Return the [X, Y] coordinate for the center point of the cell that contains the specified text.  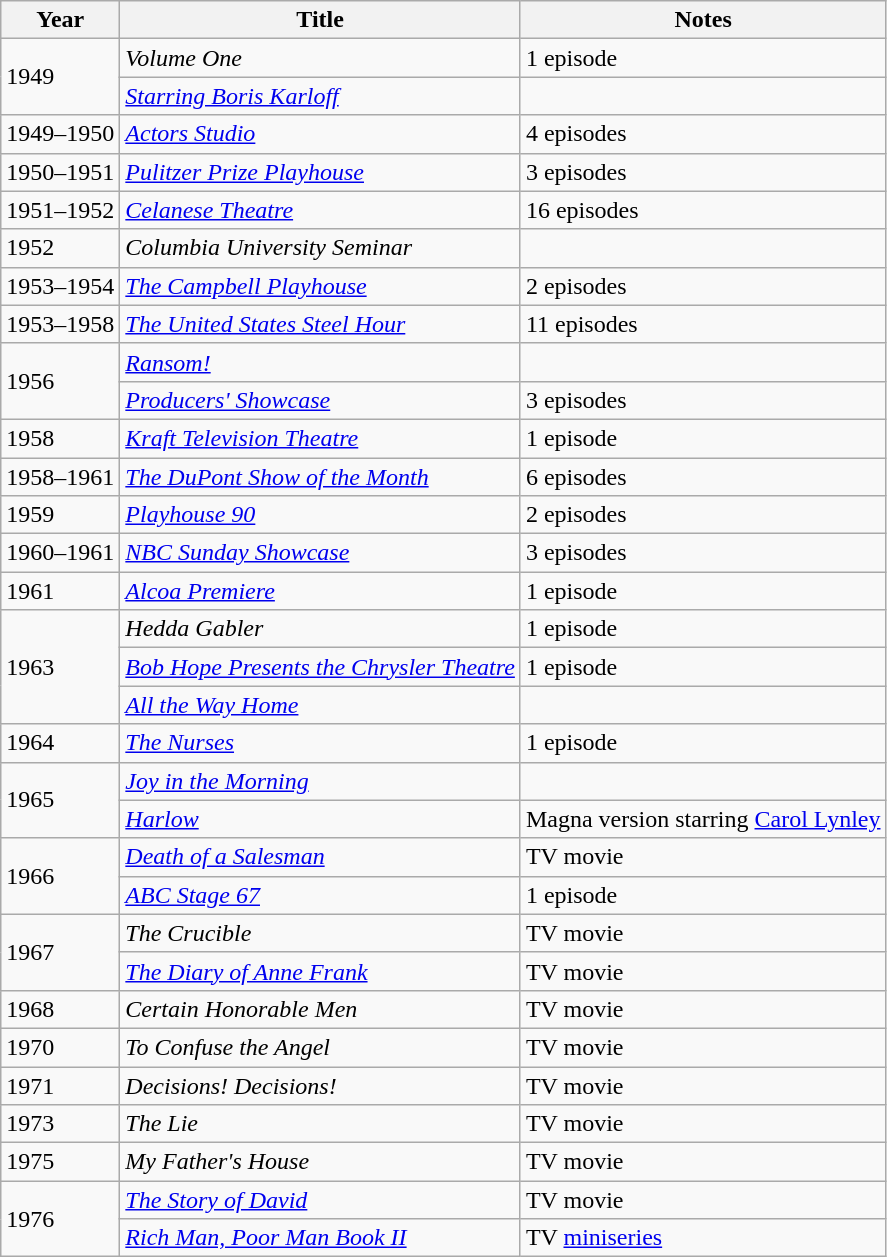
The United States Steel Hour [320, 324]
Hedda Gabler [320, 629]
Kraft Television Theatre [320, 438]
1964 [60, 743]
1967 [60, 952]
Title [320, 20]
The Diary of Anne Frank [320, 971]
16 episodes [703, 210]
1951–1952 [60, 210]
NBC Sunday Showcase [320, 553]
1973 [60, 1124]
1959 [60, 515]
Columbia University Seminar [320, 248]
Bob Hope Presents the Chrysler Theatre [320, 667]
1976 [60, 1219]
Year [60, 20]
The DuPont Show of the Month [320, 477]
To Confuse the Angel [320, 1047]
1966 [60, 876]
6 episodes [703, 477]
1958 [60, 438]
Pulitzer Prize Playhouse [320, 172]
The Lie [320, 1124]
1975 [60, 1162]
TV miniseries [703, 1238]
1968 [60, 1009]
Actors Studio [320, 134]
Death of a Salesman [320, 857]
Ransom! [320, 362]
Certain Honorable Men [320, 1009]
1953–1958 [60, 324]
1958–1961 [60, 477]
1949–1950 [60, 134]
1961 [60, 591]
1953–1954 [60, 286]
Playhouse 90 [320, 515]
Volume One [320, 58]
1963 [60, 667]
Producers' Showcase [320, 400]
1952 [60, 248]
The Campbell Playhouse [320, 286]
Joy in the Morning [320, 781]
The Crucible [320, 933]
1950–1951 [60, 172]
Harlow [320, 819]
The Story of David [320, 1200]
1965 [60, 800]
Alcoa Premiere [320, 591]
All the Way Home [320, 705]
4 episodes [703, 134]
The Nurses [320, 743]
Celanese Theatre [320, 210]
1971 [60, 1085]
Decisions! Decisions! [320, 1085]
ABC Stage 67 [320, 895]
1960–1961 [60, 553]
1956 [60, 381]
Notes [703, 20]
Starring Boris Karloff [320, 96]
Magna version starring Carol Lynley [703, 819]
Rich Man, Poor Man Book II [320, 1238]
1949 [60, 77]
My Father's House [320, 1162]
1970 [60, 1047]
11 episodes [703, 324]
